Identify which cell holds the provided text, then report its (x, y) central coordinate. 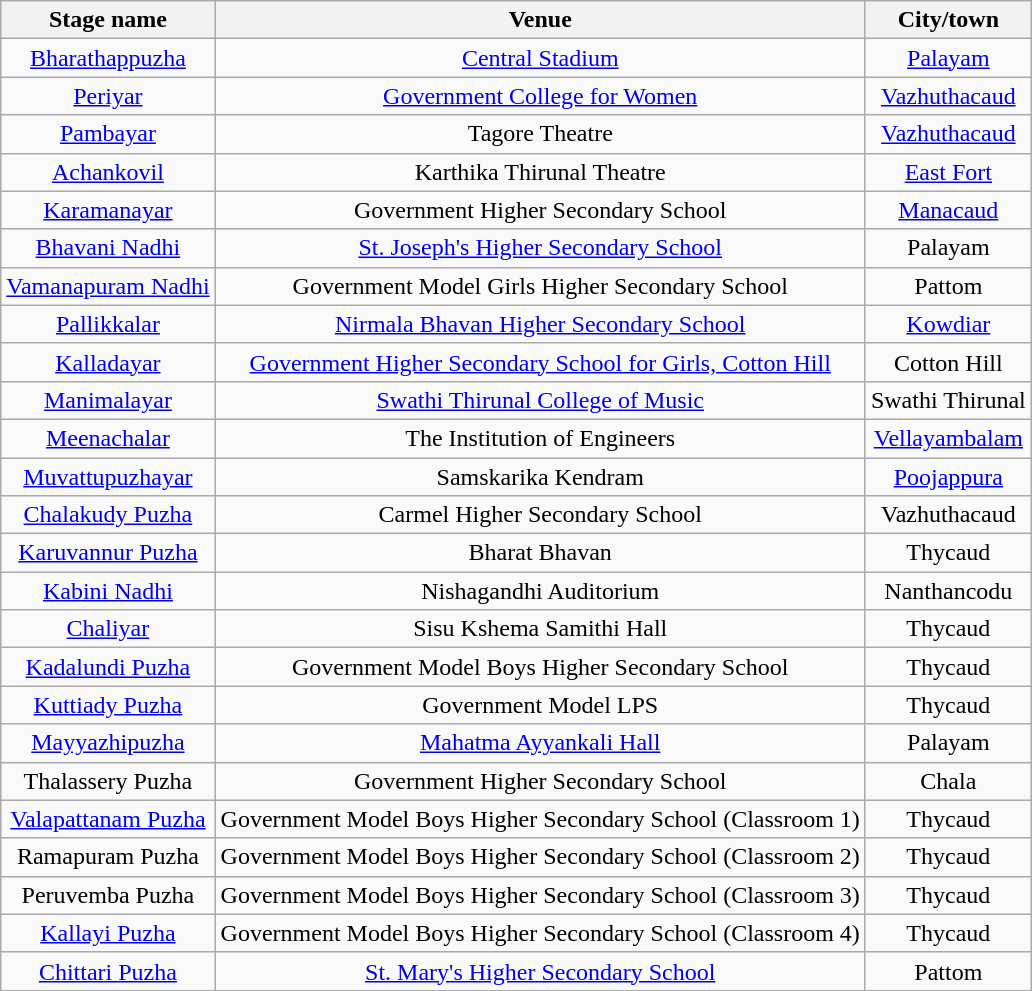
Mayyazhipuzha (108, 743)
Ramapuram Puzha (108, 857)
Swathi Thirunal College of Music (540, 400)
Peruvemba Puzha (108, 895)
Swathi Thirunal (948, 400)
Central Stadium (540, 58)
Achankovil (108, 172)
Government College for Women (540, 96)
Stage name (108, 20)
Thalassery Puzha (108, 781)
Poojappura (948, 477)
Pambayar (108, 134)
Bharat Bhavan (540, 553)
Meenachalar (108, 438)
City/town (948, 20)
Government Model Boys Higher Secondary School (Classroom 3) (540, 895)
Chala (948, 781)
Carmel Higher Secondary School (540, 515)
Venue (540, 20)
Kowdiar (948, 324)
Bharathappuzha (108, 58)
Cotton Hill (948, 362)
Government Model Boys Higher Secondary School (Classroom 2) (540, 857)
Sisu Kshema Samithi Hall (540, 629)
Nirmala Bhavan Higher Secondary School (540, 324)
Mahatma Ayyankali Hall (540, 743)
The Institution of Engineers (540, 438)
Kuttiady Puzha (108, 705)
Karuvannur Puzha (108, 553)
Government Higher Secondary School for Girls, Cotton Hill (540, 362)
Karthika Thirunal Theatre (540, 172)
Kallayi Puzha (108, 933)
Government Model Girls Higher Secondary School (540, 286)
Periyar (108, 96)
Kabini Nadhi (108, 591)
Bhavani Nadhi (108, 248)
Tagore Theatre (540, 134)
St. Joseph's Higher Secondary School (540, 248)
East Fort (948, 172)
Vellayambalam (948, 438)
Nishagandhi Auditorium (540, 591)
Samskarika Kendram (540, 477)
Pallikkalar (108, 324)
Kalladayar (108, 362)
Chalakudy Puzha (108, 515)
Valapattanam Puzha (108, 819)
St. Mary's Higher Secondary School (540, 971)
Government Model LPS (540, 705)
Manimalayar (108, 400)
Manacaud (948, 210)
Chaliyar (108, 629)
Government Model Boys Higher Secondary School (Classroom 4) (540, 933)
Nanthancodu (948, 591)
Karamanayar (108, 210)
Government Model Boys Higher Secondary School (Classroom 1) (540, 819)
Kadalundi Puzha (108, 667)
Muvattupuzhayar (108, 477)
Vamanapuram Nadhi (108, 286)
Chittari Puzha (108, 971)
Government Model Boys Higher Secondary School (540, 667)
